Find where the given text appears and provide that cell's center as (X, Y) coordinate. 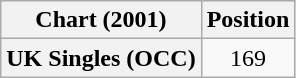
169 (248, 58)
UK Singles (OCC) (101, 58)
Chart (2001) (101, 20)
Position (248, 20)
